Output the (x, y) coordinate of the center of the cell containing the given text.  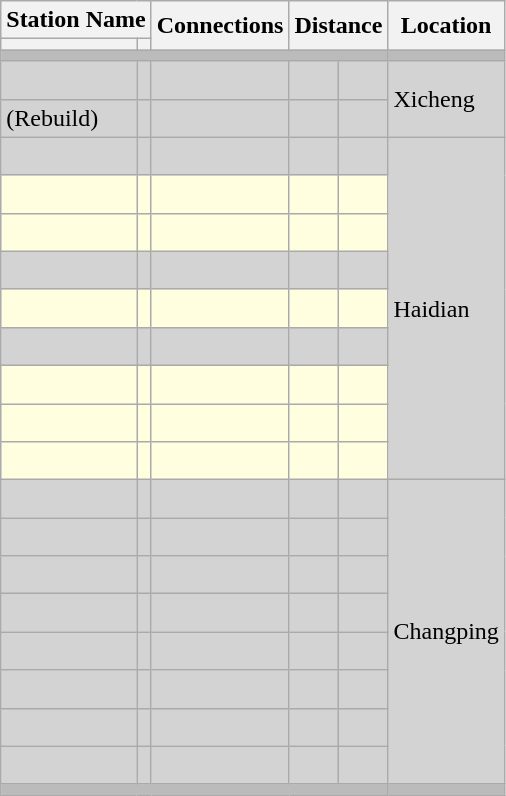
Station Name (76, 20)
(Rebuild) (69, 118)
Connections (220, 26)
Haidian (446, 308)
Location (446, 26)
Xicheng (446, 99)
Changping (446, 632)
Distance (338, 26)
